Search for the cell housing the specified text and yield its (X, Y) center coordinate. 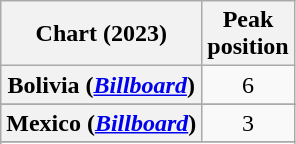
6 (248, 85)
Bolivia (Billboard) (102, 85)
Mexico (Billboard) (102, 123)
Peakposition (248, 34)
3 (248, 123)
Chart (2023) (102, 34)
